Determine the [x, y] coordinate at the center of the cell enclosing the given text.  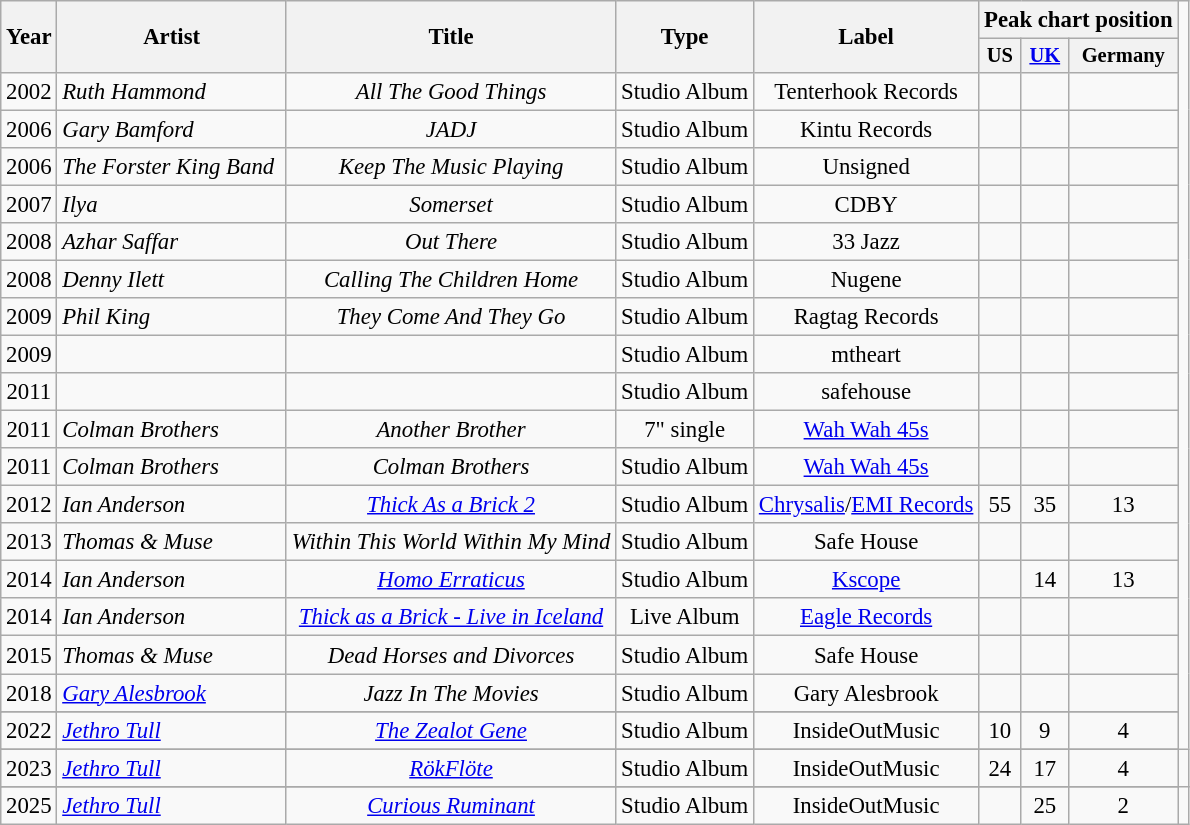
Chrysalis/EMI Records [866, 505]
Title [450, 36]
24 [1000, 768]
Peak chart position [1078, 20]
Somerset [450, 204]
35 [1045, 505]
Live Album [685, 618]
Thick as a Brick - Live in Iceland [450, 618]
25 [1045, 806]
Phil King [172, 317]
Tenterhook Records [866, 91]
Ruth Hammond [172, 91]
Kscope [866, 580]
All The Good Things [450, 91]
55 [1000, 505]
2023 [29, 768]
Kintu Records [866, 129]
safehouse [866, 392]
2022 [29, 730]
US [1000, 56]
2007 [29, 204]
CDBY [866, 204]
Gary Bamford [172, 129]
7" single [685, 430]
Label [866, 36]
2025 [29, 806]
Dead Horses and Divorces [450, 655]
They Come And They Go [450, 317]
14 [1045, 580]
Out There [450, 242]
Within This World Within My Mind [450, 542]
mtheart [866, 354]
Another Brother [450, 430]
2012 [29, 505]
10 [1000, 730]
17 [1045, 768]
Calling The Children Home [450, 279]
Ragtag Records [866, 317]
Year [29, 36]
JADJ [450, 129]
2002 [29, 91]
2015 [29, 655]
RökFlöte [450, 768]
The Zealot Gene [450, 730]
Jazz In The Movies [450, 693]
33 Jazz [866, 242]
9 [1045, 730]
The Forster King Band [172, 166]
Artist [172, 36]
Nugene [866, 279]
2013 [29, 542]
2018 [29, 693]
Curious Ruminant [450, 806]
Thick As a Brick 2 [450, 505]
UK [1045, 56]
Germany [1124, 56]
Homo Erraticus [450, 580]
Unsigned [866, 166]
Type [685, 36]
Eagle Records [866, 618]
Ilya [172, 204]
Keep The Music Playing [450, 166]
2 [1124, 806]
Azhar Saffar [172, 242]
Denny Ilett [172, 279]
